Detect which cell encompasses the target text, then output its [X, Y] center coordinate. 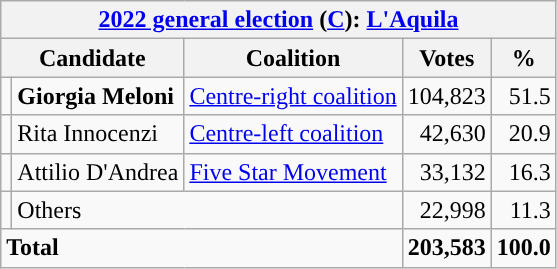
104,823 [446, 96]
Attilio D'Andrea [98, 172]
% [524, 58]
Centre-left coalition [293, 134]
20.9 [524, 134]
Total [202, 248]
Centre-right coalition [293, 96]
16.3 [524, 172]
11.3 [524, 210]
Giorgia Meloni [98, 96]
Candidate [92, 58]
51.5 [524, 96]
42,630 [446, 134]
Others [207, 210]
203,583 [446, 248]
22,998 [446, 210]
Votes [446, 58]
33,132 [446, 172]
Coalition [293, 58]
100.0 [524, 248]
Rita Innocenzi [98, 134]
2022 general election (C): L'Aquila [279, 20]
Five Star Movement [293, 172]
